Pinpoint the cell where the given text exists, returning its [X, Y] midpoint coordinate. 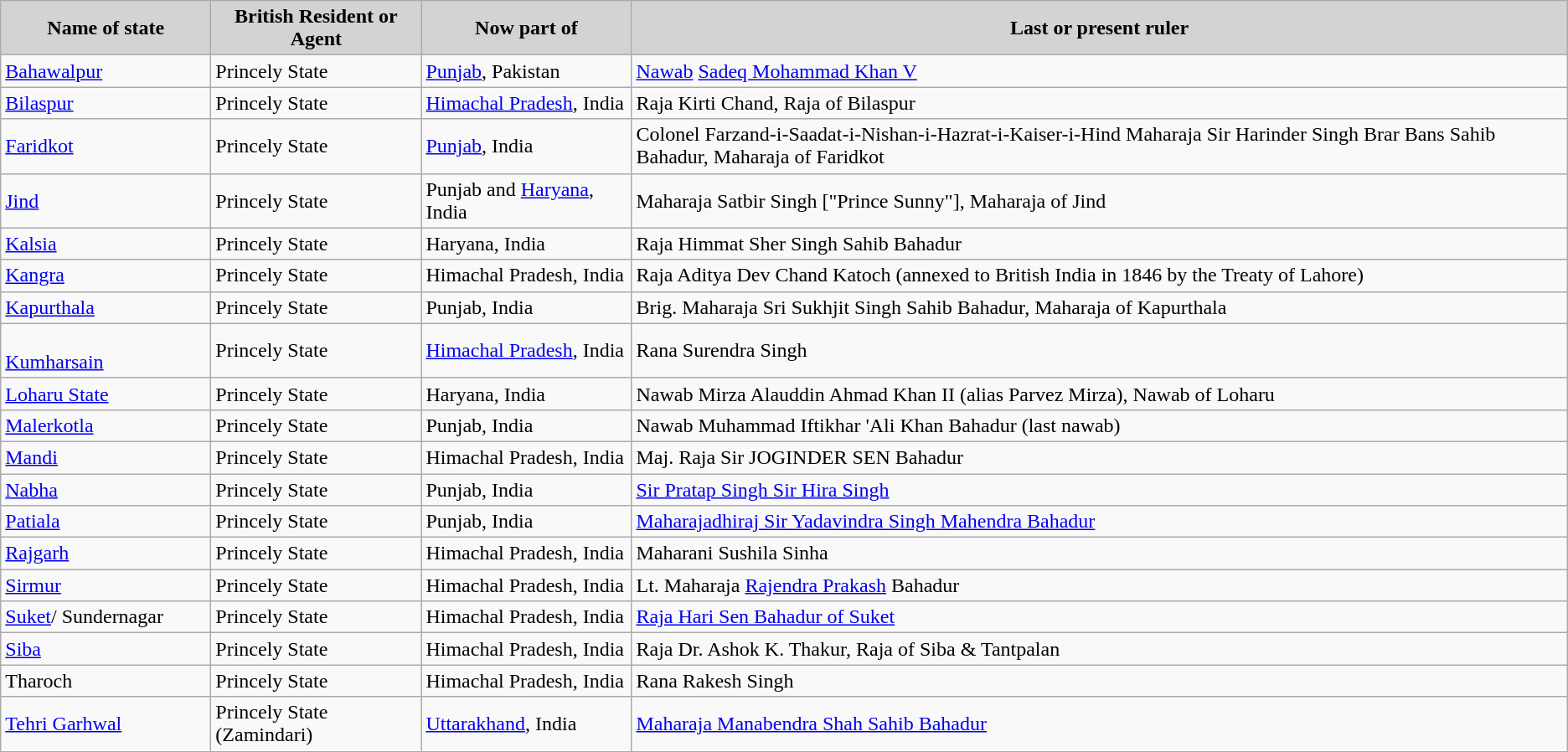
Bahawalpur [106, 71]
Colonel Farzand-i-Saadat-i-Nishan-i-Hazrat-i-Kaiser-i-Hind Maharaja Sir Harinder Singh Brar Bans Sahib Bahadur, Maharaja of Faridkot [1099, 146]
Nawab Sadeq Mohammad Khan V [1099, 71]
Jind [106, 201]
British Resident or Agent [317, 28]
Name of state [106, 28]
Raja Dr. Ashok K. Thakur, Raja of Siba & Tantpalan [1099, 649]
Maharaja Satbir Singh ["Prince Sunny"], Maharaja of Jind [1099, 201]
Kalsia [106, 244]
Suket/ Sundernagar [106, 617]
Last or present ruler [1099, 28]
Mandi [106, 457]
Loharu State [106, 394]
Sir Pratap Singh Sir Hira Singh [1099, 490]
Punjab and Haryana, India [526, 201]
Tharoch [106, 681]
Lt. Maharaja Rajendra Prakash Bahadur [1099, 585]
Now part of [526, 28]
Bilaspur [106, 103]
Patiala [106, 522]
Kangra [106, 276]
Nabha [106, 490]
Maharani Sushila Sinha [1099, 554]
Kapurthala [106, 307]
Maharaja Manabendra Shah Sahib Bahadur [1099, 724]
Nawab Mirza Alauddin Ahmad Khan II (alias Parvez Mirza), Nawab of Loharu [1099, 394]
Raja Himmat Sher Singh Sahib Bahadur [1099, 244]
Raja Hari Sen Bahadur of Suket [1099, 617]
Tehri Garhwal [106, 724]
Nawab Muhammad Iftikhar 'Ali Khan Bahadur (last nawab) [1099, 425]
Malerkotla [106, 425]
Rana Rakesh Singh [1099, 681]
Rajgarh [106, 554]
Raja Kirti Chand, Raja of Bilaspur [1099, 103]
Uttarakhand, India [526, 724]
Raja Aditya Dev Chand Katoch (annexed to British India in 1846 by the Treaty of Lahore) [1099, 276]
Maharajadhiraj Sir Yadavindra Singh Mahendra Bahadur [1099, 522]
Sirmur [106, 585]
Kumharsain [106, 350]
Rana Surendra Singh [1099, 350]
Brig. Maharaja Sri Sukhjit Singh Sahib Bahadur, Maharaja of Kapurthala [1099, 307]
Maj. Raja Sir JOGINDER SEN Bahadur [1099, 457]
Faridkot [106, 146]
Princely State (Zamindari) [317, 724]
Punjab, Pakistan [526, 71]
Siba [106, 649]
